Return the [X, Y] coordinate for the center point of the cell that contains the specified text.  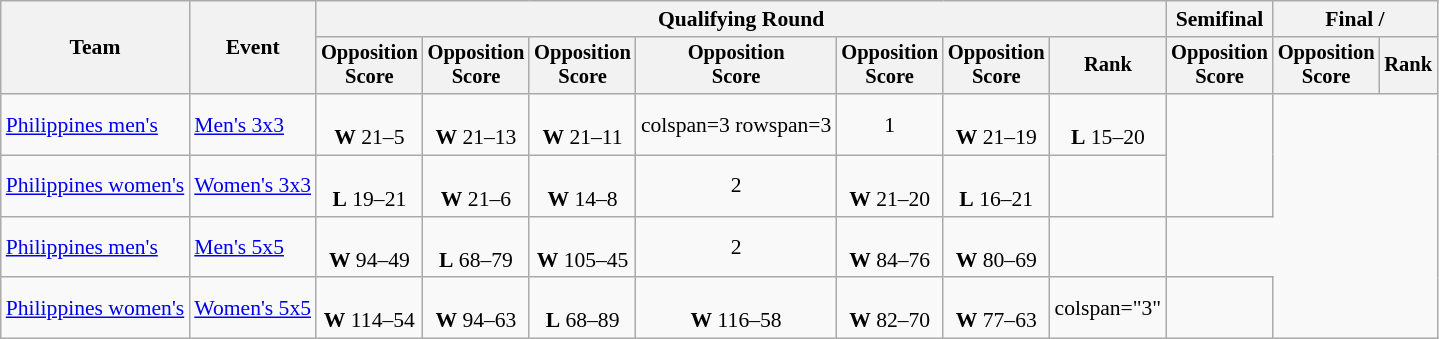
L 15–20 [1108, 124]
W 105–45 [582, 248]
Qualifying Round [741, 19]
Final / [1355, 19]
W 77–63 [996, 308]
L 19–21 [370, 186]
Women's 5x5 [252, 308]
W 21–20 [890, 186]
W 80–69 [996, 248]
L 68–79 [476, 248]
W 21–5 [370, 124]
Event [252, 48]
W 21–11 [582, 124]
W 21–6 [476, 186]
W 21–19 [996, 124]
L 16–21 [996, 186]
Semifinal [1220, 19]
W 84–76 [890, 248]
W 116–58 [736, 308]
W 94–49 [370, 248]
W 14–8 [582, 186]
W 21–13 [476, 124]
colspan="3" [1108, 308]
1 [890, 124]
Men's 5x5 [252, 248]
Women's 3x3 [252, 186]
W 94–63 [476, 308]
Men's 3x3 [252, 124]
W 82–70 [890, 308]
W 114–54 [370, 308]
colspan=3 rowspan=3 [736, 124]
L 68–89 [582, 308]
Team [96, 48]
